Provide the (x, y) coordinate of the cell's center where the given text is located.  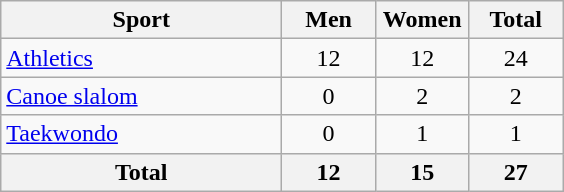
Men (329, 20)
Sport (142, 20)
Canoe slalom (142, 96)
Taekwondo (142, 134)
15 (422, 172)
24 (516, 58)
27 (516, 172)
Athletics (142, 58)
Women (422, 20)
